Locate the cell with the specified text and output its (X, Y) center coordinate. 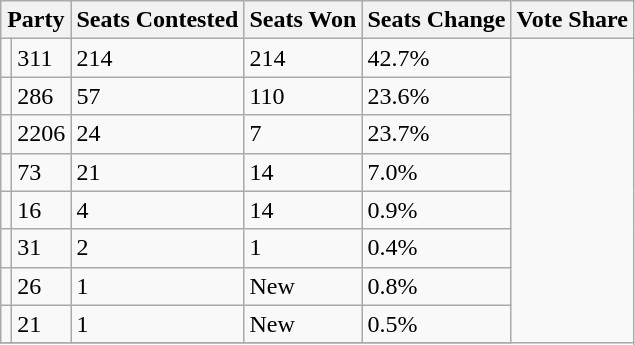
42.7% (436, 58)
Party (36, 20)
7.0% (436, 172)
2206 (42, 134)
Vote Share (572, 20)
57 (158, 96)
Seats Contested (158, 20)
23.6% (436, 96)
0.8% (436, 286)
311 (42, 58)
26 (42, 286)
7 (303, 134)
Seats Won (303, 20)
0.5% (436, 324)
23.7% (436, 134)
286 (42, 96)
2 (158, 248)
0.4% (436, 248)
Seats Change (436, 20)
4 (158, 210)
73 (42, 172)
0.9% (436, 210)
31 (42, 248)
24 (158, 134)
110 (303, 96)
16 (42, 210)
